From the cell containing the given text, extract its center point as [X, Y] coordinate. 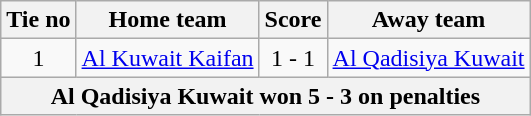
Score [293, 20]
Al Kuwait Kaifan [168, 58]
Al Qadisiya Kuwait won 5 - 3 on penalties [266, 96]
1 [38, 58]
1 - 1 [293, 58]
Home team [168, 20]
Tie no [38, 20]
Al Qadisiya Kuwait [428, 58]
Away team [428, 20]
